Find where the given text appears and provide that cell's center as (X, Y) coordinate. 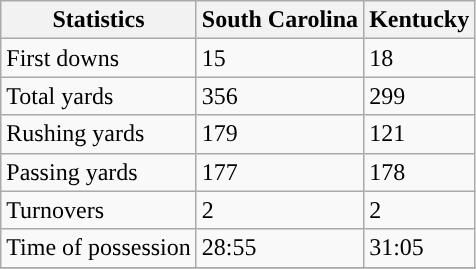
South Carolina (280, 20)
178 (420, 172)
Turnovers (99, 210)
121 (420, 134)
179 (280, 134)
Statistics (99, 20)
15 (280, 58)
31:05 (420, 248)
356 (280, 96)
Passing yards (99, 172)
Kentucky (420, 20)
Total yards (99, 96)
Rushing yards (99, 134)
28:55 (280, 248)
18 (420, 58)
Time of possession (99, 248)
299 (420, 96)
First downs (99, 58)
177 (280, 172)
